Extract the (X, Y) coordinate from the center of the cell holding the provided text.  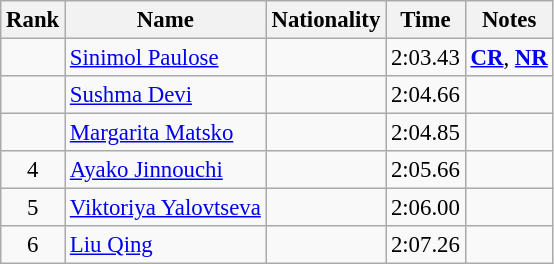
2:04.66 (426, 95)
Ayako Jinnouchi (166, 170)
5 (33, 208)
Sushma Devi (166, 95)
6 (33, 245)
2:06.00 (426, 208)
Liu Qing (166, 245)
2:05.66 (426, 170)
Margarita Matsko (166, 133)
2:04.85 (426, 133)
Name (166, 20)
CR, NR (509, 58)
4 (33, 170)
Sinimol Paulose (166, 58)
Notes (509, 20)
Rank (33, 20)
Nationality (326, 20)
Time (426, 20)
2:07.26 (426, 245)
2:03.43 (426, 58)
Viktoriya Yalovtseva (166, 208)
